Capture the cell that displays the provided text and extract its (x, y) central coordinate. 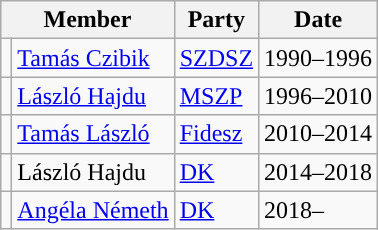
2018– (318, 210)
1996–2010 (318, 96)
MSZP (216, 96)
Party (216, 20)
Fidesz (216, 134)
1990–1996 (318, 58)
Angéla Németh (93, 210)
2010–2014 (318, 134)
2014–2018 (318, 172)
Date (318, 20)
SZDSZ (216, 58)
Member (88, 20)
Tamás László (93, 134)
Tamás Czibik (93, 58)
